Search for the cell housing the specified text and yield its (X, Y) center coordinate. 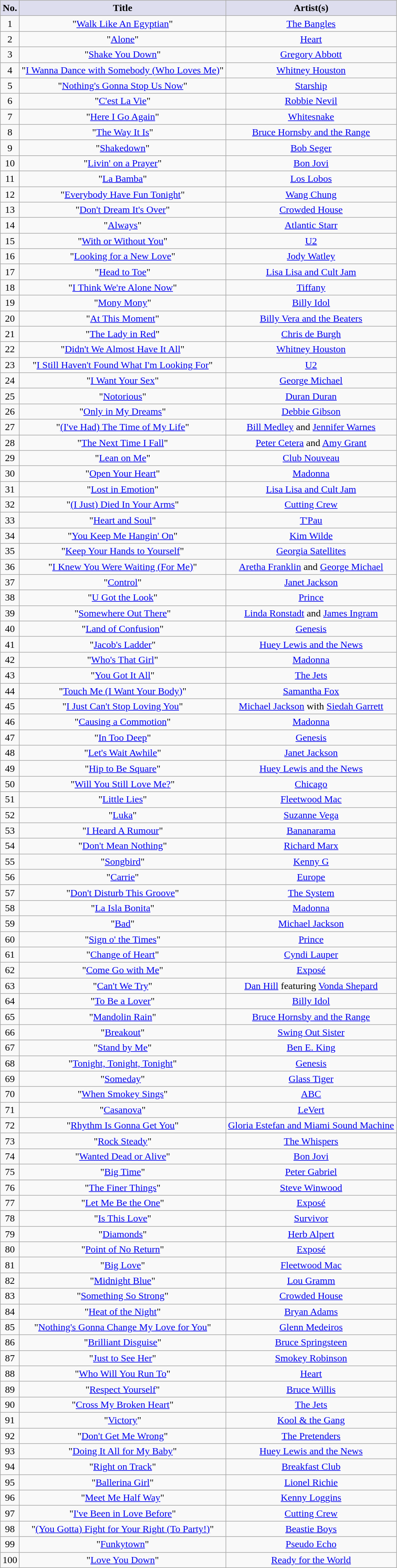
62 (10, 970)
93 (10, 1451)
Michael Jackson (311, 923)
Atlantic Starr (311, 225)
Aretha Franklin and George Michael (311, 567)
"Don't Mean Nothing" (123, 846)
Robbie Nevil (311, 101)
30 (10, 474)
15 (10, 241)
66 (10, 1032)
Bruce Springsteen (311, 1343)
"Head to Toe" (123, 272)
Jody Watley (311, 256)
Kool & the Gang (311, 1420)
"Love You Down" (123, 1560)
29 (10, 458)
Breakfast Club (311, 1467)
19 (10, 303)
58 (10, 908)
11 (10, 179)
Swing Out Sister (311, 1032)
94 (10, 1467)
"Everybody Have Fun Tonight" (123, 194)
Herb Alpert (311, 1234)
67 (10, 1048)
Duran Duran (311, 396)
26 (10, 411)
87 (10, 1358)
22 (10, 349)
"Casanova" (123, 1110)
Kenny G (311, 861)
23 (10, 365)
73 (10, 1141)
"Stand by Me" (123, 1048)
Club Nouveau (311, 458)
Lou Gramm (311, 1281)
97 (10, 1513)
6 (10, 101)
"You Got It All" (123, 675)
Kenny Loggins (311, 1498)
The Pretenders (311, 1435)
81 (10, 1265)
Glenn Medeiros (311, 1327)
"Big Love" (123, 1265)
32 (10, 505)
"I Just Can't Stop Loving You" (123, 707)
68 (10, 1063)
44 (10, 691)
"Mony Mony" (123, 303)
38 (10, 598)
16 (10, 256)
75 (10, 1172)
40 (10, 629)
"(I've Had) The Time of My Life" (123, 427)
"Victory" (123, 1420)
"Can't We Try" (123, 986)
96 (10, 1498)
"Who Will You Run To" (123, 1374)
47 (10, 738)
35 (10, 551)
8 (10, 132)
"Big Time" (123, 1172)
45 (10, 707)
"At This Moment" (123, 318)
"Who's That Girl" (123, 660)
"Shakedown" (123, 148)
"Someday" (123, 1079)
"Keep Your Hands to Yourself" (123, 551)
78 (10, 1219)
14 (10, 225)
34 (10, 536)
"Nothing's Gonna Stop Us Now" (123, 86)
"Midnight Blue" (123, 1281)
"Don't Get Me Wrong" (123, 1435)
"(I Just) Died In Your Arms" (123, 505)
"Luka" (123, 815)
"Lean on Me" (123, 458)
Gloria Estefan and Miami Sound Machine (311, 1125)
"The Next Time I Fall" (123, 442)
Tiffany (311, 287)
Beastie Boys (311, 1529)
"I've Been in Love Before" (123, 1513)
"Diamonds" (123, 1234)
Georgia Satellites (311, 551)
"Right on Track" (123, 1467)
"Land of Confusion" (123, 629)
Ben E. King (311, 1048)
Ready for the World (311, 1560)
71 (10, 1110)
"To Be a Lover" (123, 1001)
"Change of Heart" (123, 955)
The Whispers (311, 1141)
83 (10, 1296)
9 (10, 148)
41 (10, 644)
91 (10, 1420)
69 (10, 1079)
Dan Hill featuring Vonda Shepard (311, 986)
56 (10, 877)
70 (10, 1094)
"Ballerina Girl" (123, 1482)
"Point of No Return" (123, 1250)
Gregory Abbott (311, 55)
Glass Tiger (311, 1079)
10 (10, 163)
63 (10, 986)
7 (10, 117)
"Carrie" (123, 877)
Kim Wilde (311, 536)
Chris de Burgh (311, 334)
36 (10, 567)
59 (10, 923)
20 (10, 318)
The Bangles (311, 24)
"Doing It All for My Baby" (123, 1451)
"The Way It Is" (123, 132)
"In Too Deep" (123, 738)
"I Heard A Rumour" (123, 830)
"Sign o' the Times" (123, 939)
72 (10, 1125)
46 (10, 722)
92 (10, 1435)
"Open Your Heart" (123, 474)
"C'est La Vie" (123, 101)
54 (10, 846)
"Don't Dream It's Over" (123, 210)
Chicago (311, 784)
39 (10, 613)
"Will You Still Love Me?" (123, 784)
"Come Go with Me" (123, 970)
3 (10, 55)
"Let's Wait Awhile" (123, 753)
"Bad" (123, 923)
57 (10, 892)
95 (10, 1482)
Billy Vera and the Beaters (311, 318)
79 (10, 1234)
74 (10, 1156)
60 (10, 939)
"Let Me Be the One" (123, 1203)
Smokey Robinson (311, 1358)
50 (10, 784)
Pseudo Echo (311, 1544)
Bryan Adams (311, 1312)
80 (10, 1250)
42 (10, 660)
Bob Seger (311, 148)
Bruce Willis (311, 1389)
90 (10, 1405)
"Always" (123, 225)
100 (10, 1560)
"Here I Go Again" (123, 117)
"Songbird" (123, 861)
Michael Jackson with Siedah Garrett (311, 707)
"(You Gotta) Fight for Your Right (To Party!)" (123, 1529)
"Something So Strong" (123, 1296)
"Walk Like An Egyptian" (123, 24)
76 (10, 1188)
"Don't Disturb This Groove" (123, 892)
"The Finer Things" (123, 1188)
LeVert (311, 1110)
"The Lady in Red" (123, 334)
"Rock Steady" (123, 1141)
"Heart and Soul" (123, 520)
Peter Cetera and Amy Grant (311, 442)
"I Still Haven't Found What I'm Looking For" (123, 365)
52 (10, 815)
43 (10, 675)
Linda Ronstadt and James Ingram (311, 613)
"Jacob's Ladder" (123, 644)
13 (10, 210)
"Breakout" (123, 1032)
"With or Without You" (123, 241)
24 (10, 380)
"Alone" (123, 39)
"When Smokey Sings" (123, 1094)
"La Isla Bonita" (123, 908)
Los Lobos (311, 179)
84 (10, 1312)
27 (10, 427)
No. (10, 8)
Debbie Gibson (311, 411)
"Brilliant Disguise" (123, 1343)
33 (10, 520)
65 (10, 1017)
99 (10, 1544)
Suzanne Vega (311, 815)
17 (10, 272)
51 (10, 799)
"Control" (123, 582)
55 (10, 861)
"Heat of the Night" (123, 1312)
Bill Medley and Jennifer Warnes (311, 427)
"Tonight, Tonight, Tonight" (123, 1063)
Peter Gabriel (311, 1172)
Wang Chung (311, 194)
"La Bamba" (123, 179)
12 (10, 194)
"Rhythm Is Gonna Get You" (123, 1125)
"U Got the Look" (123, 598)
"Only in My Dreams" (123, 411)
"Notorious" (123, 396)
"Little Lies" (123, 799)
Survivor (311, 1219)
77 (10, 1203)
"Touch Me (I Want Your Body)" (123, 691)
"Just to See Her" (123, 1358)
"Respect Yourself" (123, 1389)
"I Think We're Alone Now" (123, 287)
"Somewhere Out There" (123, 613)
"Mandolin Rain" (123, 1017)
"Looking for a New Love" (123, 256)
61 (10, 955)
"You Keep Me Hangin' On" (123, 536)
98 (10, 1529)
86 (10, 1343)
"Is This Love" (123, 1219)
"I Wanna Dance with Somebody (Who Loves Me)" (123, 70)
"I Knew You Were Waiting (For Me)" (123, 567)
Europe (311, 877)
64 (10, 1001)
ABC (311, 1094)
21 (10, 334)
Whitesnake (311, 117)
53 (10, 830)
2 (10, 39)
"I Want Your Sex" (123, 380)
88 (10, 1374)
"Funkytown" (123, 1544)
Artist(s) (311, 8)
85 (10, 1327)
"Didn't We Almost Have It All" (123, 349)
"Meet Me Half Way" (123, 1498)
1 (10, 24)
"Hip to Be Square" (123, 769)
25 (10, 396)
31 (10, 489)
The System (311, 892)
89 (10, 1389)
"Causing a Commotion" (123, 722)
Steve Winwood (311, 1188)
"Livin' on a Prayer" (123, 163)
49 (10, 769)
82 (10, 1281)
Bananarama (311, 830)
28 (10, 442)
Title (123, 8)
18 (10, 287)
Starship (311, 86)
George Michael (311, 380)
Richard Marx (311, 846)
"Wanted Dead or Alive" (123, 1156)
Samantha Fox (311, 691)
4 (10, 70)
48 (10, 753)
"Lost in Emotion" (123, 489)
"Nothing's Gonna Change My Love for You" (123, 1327)
Lionel Richie (311, 1482)
"Shake You Down" (123, 55)
37 (10, 582)
T'Pau (311, 520)
"Cross My Broken Heart" (123, 1405)
Cyndi Lauper (311, 955)
5 (10, 86)
